Detect which cell encompasses the target text, then output its [X, Y] center coordinate. 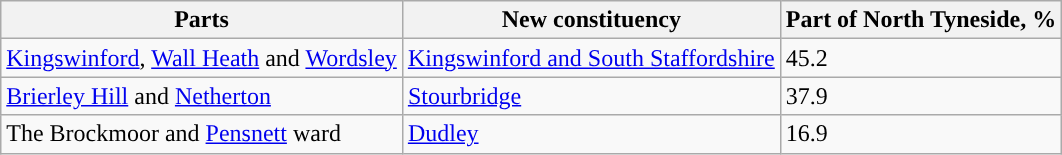
Kingswinford, Wall Heath and Wordsley [202, 58]
Kingswinford and South Staffordshire [591, 58]
The Brockmoor and Pensnett ward [202, 134]
16.9 [920, 134]
Brierley Hill and Netherton [202, 96]
Stourbridge [591, 96]
New constituency [591, 20]
45.2 [920, 58]
Parts [202, 20]
Part of North Tyneside, % [920, 20]
37.9 [920, 96]
Dudley [591, 134]
